Provide the (x, y) coordinate of the cell's center where the given text is located.  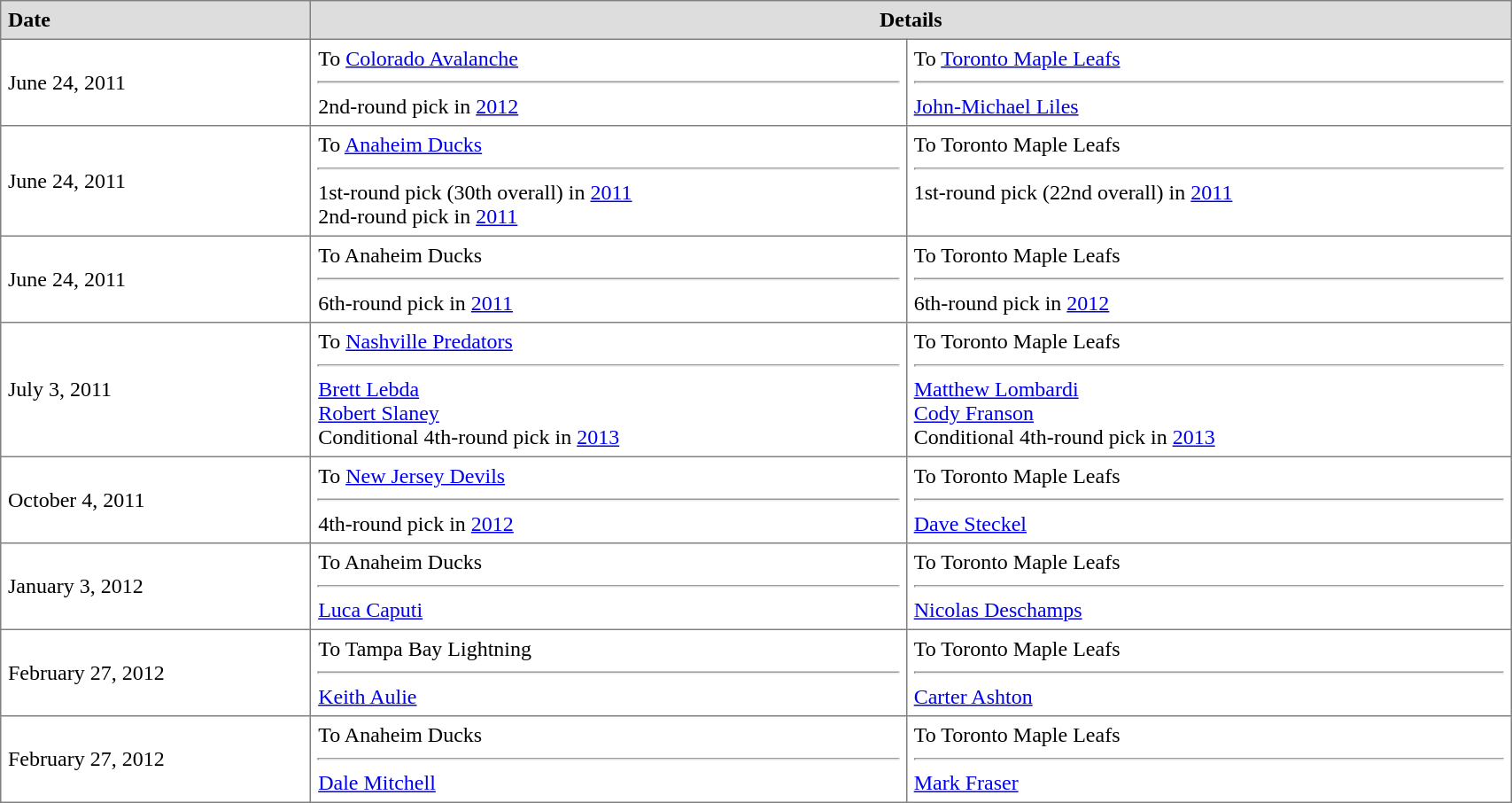
To Toronto Maple Leafs Nicolas Deschamps (1208, 587)
To Tampa Bay Lightning Keith Aulie (609, 673)
Details (911, 20)
To Nashville Predators Brett LebdaRobert SlaneyConditional 4th-round pick in 2013 (609, 390)
To Toronto Maple Leafs 1st-round pick (22nd overall) in 2011 (1208, 181)
To Anaheim Ducks Dale Mitchell (609, 760)
To Anaheim Ducks 1st-round pick (30th overall) in 20112nd-round pick in 2011 (609, 181)
October 4, 2011 (156, 500)
To New Jersey Devils 4th-round pick in 2012 (609, 500)
Date (156, 20)
To Anaheim Ducks 6th-round pick in 2011 (609, 279)
To Toronto Maple Leafs John-Michael Liles (1208, 82)
To Toronto Maple Leafs Carter Ashton (1208, 673)
To Toronto Maple Leafs Matthew LombardiCody FransonConditional 4th-round pick in 2013 (1208, 390)
To Toronto Maple Leafs 6th-round pick in 2012 (1208, 279)
To Colorado Avalanche 2nd-round pick in 2012 (609, 82)
To Anaheim Ducks Luca Caputi (609, 587)
To Toronto Maple Leafs Mark Fraser (1208, 760)
January 3, 2012 (156, 587)
To Toronto Maple Leafs Dave Steckel (1208, 500)
July 3, 2011 (156, 390)
